Determine the [x, y] coordinate at the center of the cell enclosing the given text.  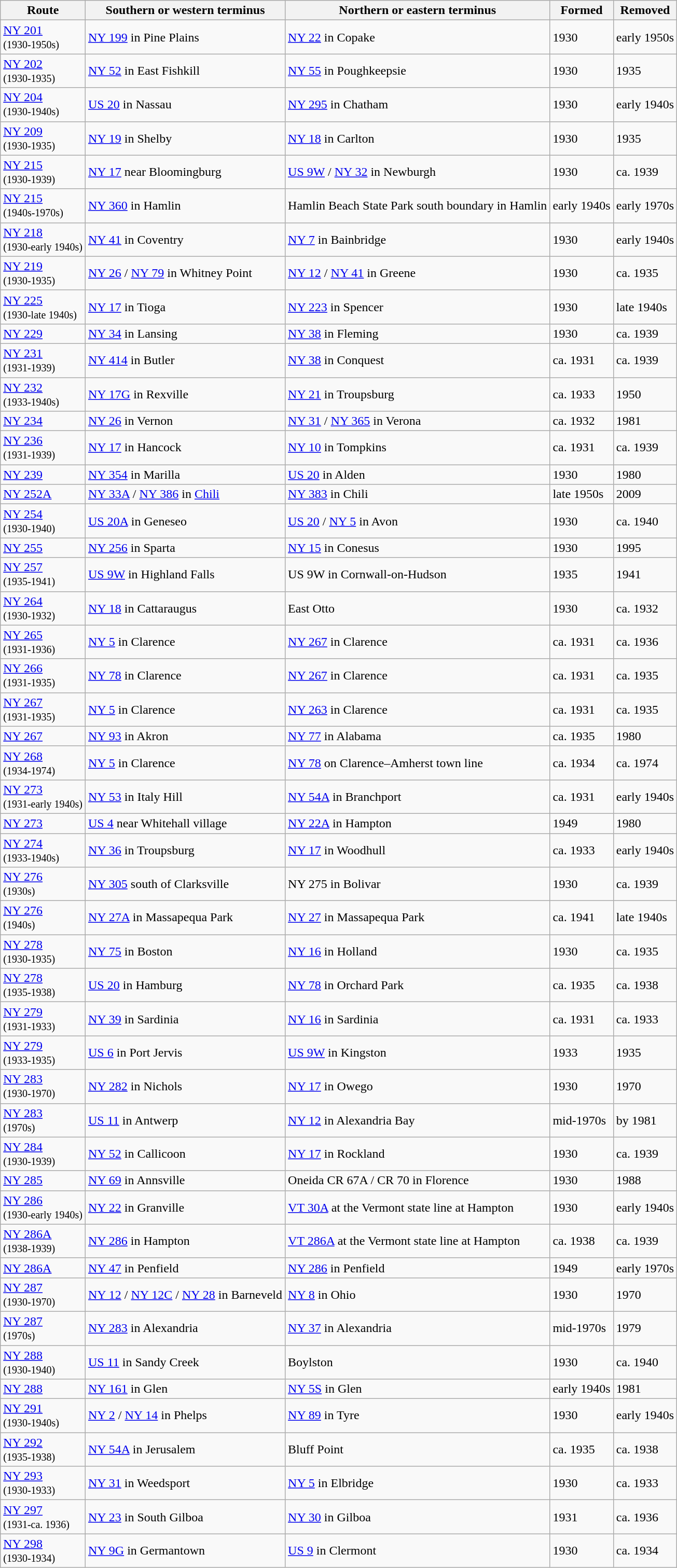
NY 273(1931-early 1940s) [43, 797]
US 9W in Kingston [418, 1053]
NY 161 in Glen [186, 1389]
NY 15 in Conesus [418, 548]
NY 17G in Rexville [186, 394]
NY 12 / NY 41 in Greene [418, 273]
NY 305 south of Clarksville [186, 884]
NY 274(1933-1940s) [43, 850]
NY 17 in Hancock [186, 448]
US 4 near Whitehall village [186, 823]
NY 53 in Italy Hill [186, 797]
US 20 in Nassau [186, 105]
NY 292(1935-1938) [43, 1449]
NY 8 in Ohio [418, 1295]
NY 236(1931-1939) [43, 448]
NY 17 in Woodhull [418, 850]
NY 199 in Pine Plains [186, 37]
NY 279(1931-1933) [43, 1019]
NY 264(1930-1932) [43, 608]
NY 9G in Germantown [186, 1551]
NY 279(1933-1935) [43, 1053]
NY 254(1930-1940) [43, 521]
US 20 / NY 5 in Avon [418, 521]
NY 5 in Elbridge [418, 1483]
Northern or eastern terminus [418, 10]
NY 12 / NY 12C / NY 28 in Barneveld [186, 1295]
NY 267 [43, 736]
NY 287(1970s) [43, 1328]
NY 38 in Conquest [418, 360]
NY 26 / NY 79 in Whitney Point [186, 273]
NY 17 in Owego [418, 1086]
NY 69 in Annsville [186, 1181]
NY 78 in Orchard Park [418, 986]
NY 18 in Carlton [418, 138]
US 20 in Hamburg [186, 986]
NY 286 in Penfield [418, 1268]
NY 17 in Tioga [186, 307]
US 6 in Port Jervis [186, 1053]
NY 231(1931-1939) [43, 360]
NY 354 in Marilla [186, 475]
Bluff Point [418, 1449]
NY 278(1930-1935) [43, 951]
Southern or western terminus [186, 10]
NY 23 in South Gilboa [186, 1517]
NY 288 [43, 1389]
US 9W in Highland Falls [186, 575]
US 9 in Clermont [418, 1551]
NY 27A in Massapequa Park [186, 918]
NY 283 in Alexandria [186, 1328]
NY 78 in Clarence [186, 675]
NY 31 / NY 365 in Verona [418, 421]
early 1950s [645, 37]
1988 [645, 1181]
NY 298(1930-1934) [43, 1551]
NY 257(1935-1941) [43, 575]
NY 2 / NY 14 in Phelps [186, 1416]
NY 215(1940s-1970s) [43, 205]
NY 27 in Massapequa Park [418, 918]
NY 34 in Lansing [186, 334]
Oneida CR 67A / CR 70 in Florence [418, 1181]
NY 282 in Nichols [186, 1086]
NY 22 in Copake [418, 37]
US 9W in Cornwall-on-Hudson [418, 575]
NY 33A / NY 386 in Chili [186, 494]
US 11 in Antwerp [186, 1120]
NY 215(1930-1939) [43, 172]
US 9W / NY 32 in Newburgh [418, 172]
NY 287(1930-1970) [43, 1295]
East Otto [418, 608]
NY 93 in Akron [186, 736]
NY 286A [43, 1268]
NY 52 in Callicoon [186, 1154]
NY 219(1930-1935) [43, 273]
1931 [582, 1517]
NY 26 in Vernon [186, 421]
NY 255 [43, 548]
NY 291(1930-1940s) [43, 1416]
NY 201(1930-1950s) [43, 37]
NY 218(1930-early 1940s) [43, 240]
NY 89 in Tyre [418, 1416]
NY 263 in Clarence [418, 710]
NY 17 in Rockland [418, 1154]
NY 283(1970s) [43, 1120]
NY 30 in Gilboa [418, 1517]
NY 223 in Spencer [418, 307]
NY 276(1940s) [43, 918]
NY 360 in Hamlin [186, 205]
NY 54A in Jerusalem [186, 1449]
NY 39 in Sardinia [186, 1019]
NY 204(1930-1940s) [43, 105]
NY 77 in Alabama [418, 736]
US 20 in Alden [418, 475]
US 20A in Geneseo [186, 521]
NY 297(1931-ca. 1936) [43, 1517]
NY 78 on Clarence–Amherst town line [418, 762]
NY 265(1931-1936) [43, 642]
NY 273 [43, 823]
NY 284(1930-1939) [43, 1154]
Route [43, 10]
NY 288(1930-1940) [43, 1362]
NY 5S in Glen [418, 1389]
1941 [645, 575]
NY 383 in Chili [418, 494]
NY 202(1930-1935) [43, 71]
NY 293(1930-1933) [43, 1483]
NY 52 in East Fishkill [186, 71]
NY 295 in Chatham [418, 105]
ca. 1941 [582, 918]
NY 234 [43, 421]
NY 22A in Hampton [418, 823]
NY 256 in Sparta [186, 548]
US 11 in Sandy Creek [186, 1362]
by 1981 [645, 1120]
NY 239 [43, 475]
Formed [582, 10]
NY 252A [43, 494]
NY 37 in Alexandria [418, 1328]
NY 209(1930-1935) [43, 138]
NY 286A(1938-1939) [43, 1241]
Hamlin Beach State Park south boundary in Hamlin [418, 205]
NY 17 near Bloomingburg [186, 172]
1933 [582, 1053]
NY 47 in Penfield [186, 1268]
NY 36 in Troupsburg [186, 850]
2009 [645, 494]
NY 283(1930-1970) [43, 1086]
NY 55 in Poughkeepsie [418, 71]
VT 30A at the Vermont state line at Hampton [418, 1208]
1979 [645, 1328]
NY 31 in Weedsport [186, 1483]
NY 21 in Troupsburg [418, 394]
Removed [645, 10]
NY 16 in Sardinia [418, 1019]
ca. 1974 [645, 762]
NY 229 [43, 334]
NY 286 in Hampton [186, 1241]
NY 276(1930s) [43, 884]
NY 38 in Fleming [418, 334]
NY 414 in Butler [186, 360]
Boylston [418, 1362]
VT 286A at the Vermont state line at Hampton [418, 1241]
NY 54A in Branchport [418, 797]
NY 275 in Bolivar [418, 884]
NY 41 in Coventry [186, 240]
NY 18 in Cattaraugus [186, 608]
NY 232(1933-1940s) [43, 394]
NY 22 in Granville [186, 1208]
NY 19 in Shelby [186, 138]
NY 12 in Alexandria Bay [418, 1120]
NY 7 in Bainbridge [418, 240]
NY 10 in Tompkins [418, 448]
NY 268(1934-1974) [43, 762]
1995 [645, 548]
1950 [645, 394]
NY 75 in Boston [186, 951]
late 1950s [582, 494]
NY 286(1930-early 1940s) [43, 1208]
NY 278(1935-1938) [43, 986]
NY 266(1931-1935) [43, 675]
NY 285 [43, 1181]
NY 16 in Holland [418, 951]
NY 267(1931-1935) [43, 710]
NY 225(1930-late 1940s) [43, 307]
